Identify which cell holds the provided text, then report its (X, Y) central coordinate. 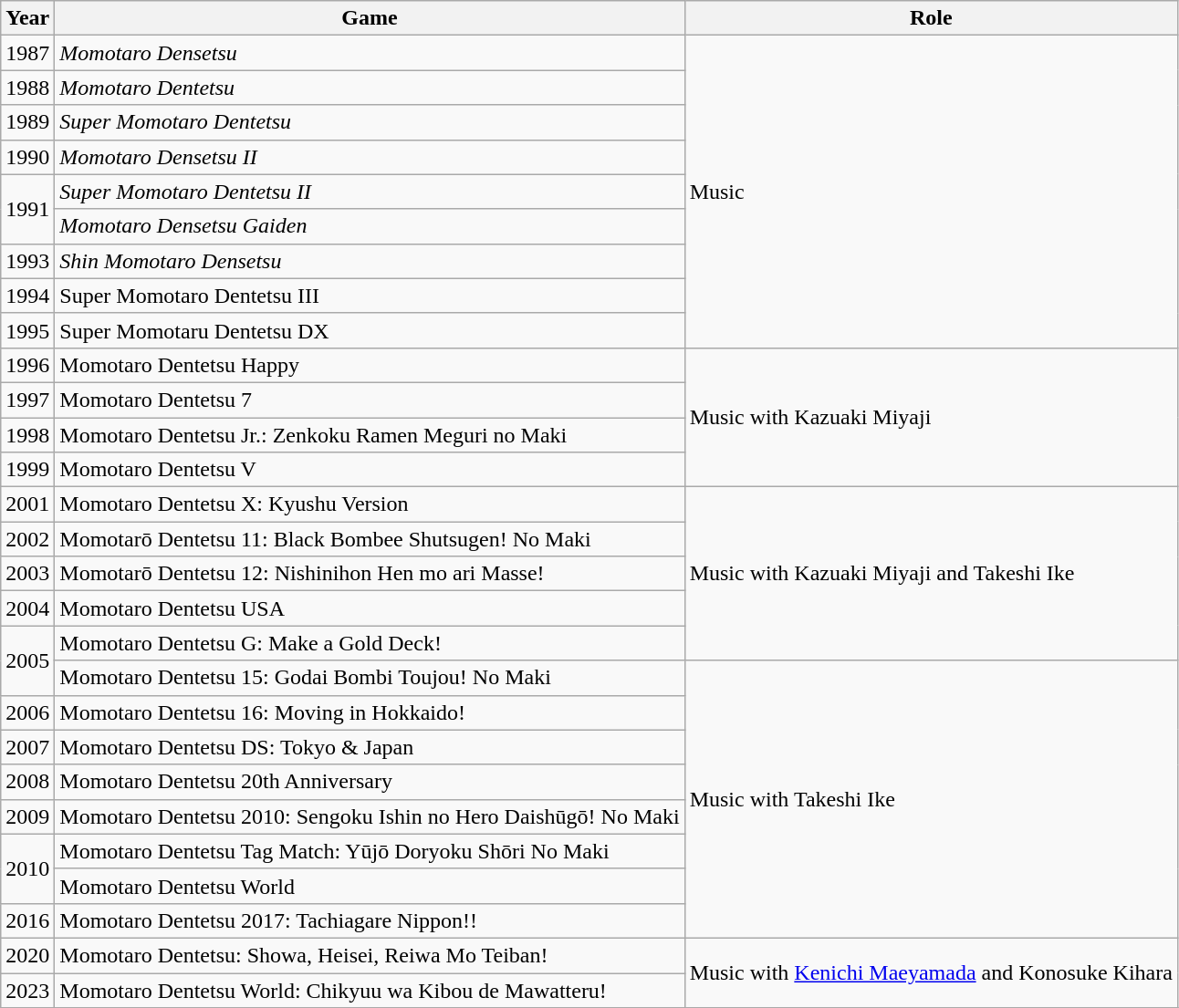
Momotaro Dentetsu 16: Moving in Hokkaido! (370, 712)
Music with Takeshi Ike (931, 799)
Super Momotaru Dentetsu DX (370, 330)
Role (931, 18)
2001 (27, 504)
Momotaro Dentetsu DS: Tokyo & Japan (370, 747)
Momotaro Densetsu II (370, 157)
1996 (27, 365)
Momotaro Dentetsu: Showa, Heisei, Reiwa Mo Teiban! (370, 955)
Momotaro Dentetsu World: Chikyuu wa Kibou de Mawatteru! (370, 990)
Momotarō Dentetsu 11: Black Bombee Shutsugen! No Maki (370, 539)
1997 (27, 400)
2009 (27, 816)
2004 (27, 608)
1995 (27, 330)
Momotaro Dentetsu USA (370, 608)
1999 (27, 470)
Momotaro Dentetsu Happy (370, 365)
Music with Kazuaki Miyaji and Takeshi Ike (931, 574)
Momotaro Dentetsu V (370, 470)
2008 (27, 782)
Momotaro Dentetsu X: Kyushu Version (370, 504)
Year (27, 18)
Momotaro Dentetsu Jr.: Zenkoku Ramen Meguri no Maki (370, 435)
1989 (27, 122)
Momotaro Dentetsu Tag Match: Yūjō Doryoku Shōri No Maki (370, 851)
Momotaro Dentetsu 7 (370, 400)
2007 (27, 747)
2005 (27, 660)
1990 (27, 157)
2010 (27, 868)
Momotarō Dentetsu 12: Nishinihon Hen mo ari Masse! (370, 574)
2003 (27, 574)
Music with Kazuaki Miyaji (931, 417)
2006 (27, 712)
Momotaro Dentetsu G: Make a Gold Deck! (370, 643)
2023 (27, 990)
Music with Kenichi Maeyamada and Konosuke Kihara (931, 972)
2016 (27, 920)
Game (370, 18)
Momotaro Densetsu (370, 53)
Momotaro Dentetsu 20th Anniversary (370, 782)
1987 (27, 53)
Momotaro Dentetsu 15: Godai Bombi Toujou! No Maki (370, 678)
2002 (27, 539)
1994 (27, 296)
Momotaro Dentetsu World (370, 886)
1993 (27, 261)
Momotaro Dentetsu 2017: Tachiagare Nippon!! (370, 920)
Super Momotaro Dentetsu III (370, 296)
Momotaro Dentetsu 2010: Sengoku Ishin no Hero Daishūgō! No Maki (370, 816)
1991 (27, 209)
2020 (27, 955)
Super Momotaro Dentetsu II (370, 192)
Music (931, 192)
Super Momotaro Dentetsu (370, 122)
Shin Momotaro Densetsu (370, 261)
Momotaro Dentetsu (370, 88)
1988 (27, 88)
Momotaro Densetsu Gaiden (370, 226)
1998 (27, 435)
